Scan for the cell matching the given text and deliver its (x, y) coordinate at center. 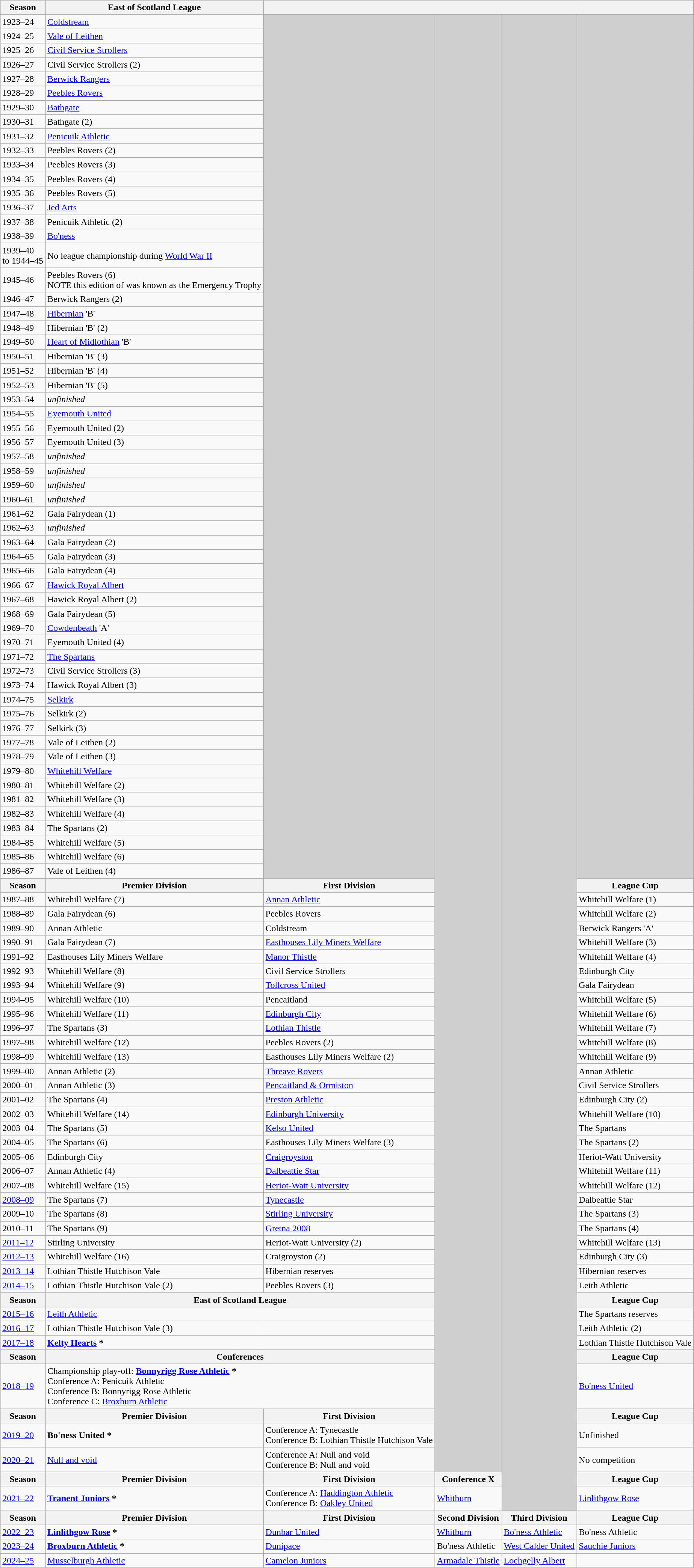
1931–32 (23, 136)
1990–91 (23, 942)
Conferences (240, 1357)
Whitehill Welfare (15) (154, 1185)
Armadale Thistle (468, 1560)
1977–78 (23, 742)
1968–69 (23, 614)
Hawick Royal Albert (2) (154, 599)
1971–72 (23, 657)
1981–82 (23, 799)
Gala Fairydean (2) (154, 542)
Heart of Midlothian 'B' (154, 342)
Easthouses Lily Miners Welfare (3) (349, 1143)
2002–03 (23, 1114)
Dunbar United (349, 1532)
1978–79 (23, 757)
1972–73 (23, 671)
Vale of Leithen (154, 36)
Gala Fairydean (635, 985)
1970–71 (23, 642)
Peebles Rovers (6)NOTE this edition of was known as the Emergency Trophy (154, 280)
Lothian Thistle (349, 1028)
Penicuik Athletic (154, 136)
2003–04 (23, 1128)
Edinburgh City (3) (635, 1257)
2016–17 (23, 1328)
2010–11 (23, 1228)
1960–61 (23, 499)
1927–28 (23, 79)
1969–70 (23, 628)
1974–75 (23, 700)
1923–24 (23, 22)
Hibernian 'B' (2) (154, 328)
Whitehill Welfare (16) (154, 1257)
1953–54 (23, 399)
Linlithgow Rose (635, 1498)
Vale of Leithen (2) (154, 742)
1954–55 (23, 413)
The Spartans (8) (154, 1214)
1928–29 (23, 93)
2014–15 (23, 1285)
Bathgate (154, 107)
Gala Fairydean (5) (154, 614)
Hawick Royal Albert (154, 585)
1992–93 (23, 971)
Hibernian 'B' (5) (154, 385)
No league championship during World War II (154, 255)
Third Division (539, 1518)
1951–52 (23, 371)
1973–74 (23, 685)
2019–20 (23, 1435)
1957–58 (23, 457)
Gala Fairydean (6) (154, 914)
Eyemouth United (154, 413)
Edinburgh University (349, 1114)
Camelon Juniors (349, 1560)
1980–81 (23, 785)
Annan Athletic (3) (154, 1085)
Conference A: Null and voidConference B: Null and void (349, 1460)
2015–16 (23, 1314)
Annan Athletic (4) (154, 1171)
Bo'ness United (635, 1386)
1982–83 (23, 814)
1938–39 (23, 236)
Annan Athletic (2) (154, 1071)
The Spartans (7) (154, 1200)
2004–05 (23, 1143)
1955–56 (23, 428)
Tynecastle (349, 1200)
Jed Arts (154, 208)
Gala Fairydean (7) (154, 942)
Kelty Hearts * (240, 1342)
1936–37 (23, 208)
1993–94 (23, 985)
1964–65 (23, 556)
1933–34 (23, 164)
2007–08 (23, 1185)
Unfinished (635, 1435)
1975–76 (23, 714)
Manor Thistle (349, 957)
1935–36 (23, 193)
West Calder United (539, 1546)
Craigroyston (2) (349, 1257)
Peebles Rovers (5) (154, 193)
Lothian Thistle Hutchison Vale (3) (240, 1328)
Berwick Rangers (2) (154, 299)
Berwick Rangers (154, 79)
Craigroyston (349, 1157)
Conference A: TynecastleConference B: Lothian Thistle Hutchison Vale (349, 1435)
1939–40to 1944–45 (23, 255)
Gala Fairydean (3) (154, 556)
1963–64 (23, 542)
1958–59 (23, 471)
Hibernian 'B' (4) (154, 371)
Heriot-Watt University (2) (349, 1242)
Penicuik Athletic (2) (154, 222)
1945–46 (23, 280)
Whitehill Welfare (1) (635, 900)
1932–33 (23, 150)
1985–86 (23, 856)
Gala Fairydean (1) (154, 514)
Lothian Thistle Hutchison Vale (2) (154, 1285)
1999–00 (23, 1071)
1984–85 (23, 842)
1952–53 (23, 385)
1929–30 (23, 107)
Lochgelly Albert (539, 1560)
Conference X (468, 1479)
1987–88 (23, 900)
1995–96 (23, 1014)
2008–09 (23, 1200)
2024–25 (23, 1560)
1949–50 (23, 342)
Threave Rovers (349, 1071)
Hibernian 'B' (154, 314)
Leith Athletic (2) (635, 1328)
2023–24 (23, 1546)
Whitehill Welfare (154, 771)
1937–38 (23, 222)
Conference A: Haddington AthleticConference B: Oakley United (349, 1498)
1948–49 (23, 328)
2011–12 (23, 1242)
Edinburgh City (2) (635, 1099)
1998–99 (23, 1057)
1926–27 (23, 65)
2009–10 (23, 1214)
1959–60 (23, 485)
2022–23 (23, 1532)
1962–63 (23, 528)
1924–25 (23, 36)
Pencaitland (349, 1000)
1988–89 (23, 914)
1925–26 (23, 50)
Eyemouth United (2) (154, 428)
2013–14 (23, 1271)
Eyemouth United (3) (154, 442)
Null and void (154, 1460)
1961–62 (23, 514)
The Spartans (5) (154, 1128)
Dunipace (349, 1546)
Civil Service Strollers (3) (154, 671)
Hibernian 'B' (3) (154, 356)
1976–77 (23, 728)
2021–22 (23, 1498)
Bo'ness United * (154, 1435)
1965–66 (23, 571)
1997–98 (23, 1042)
1956–57 (23, 442)
1946–47 (23, 299)
Gala Fairydean (4) (154, 571)
Championship play-off: Bonnyrigg Rose Athletic *Conference A: Penicuik Athletic Conference B: Bonnyrigg Rose Athletic Conference C: Broxburn Athletic (240, 1386)
2006–07 (23, 1171)
Musselburgh Athletic (154, 1560)
1979–80 (23, 771)
Pencaitland & Ormiston (349, 1085)
Civil Service Strollers (2) (154, 65)
1950–51 (23, 356)
1967–68 (23, 599)
Berwick Rangers 'A' (635, 928)
1983–84 (23, 828)
2005–06 (23, 1157)
Selkirk (154, 700)
1989–90 (23, 928)
1966–67 (23, 585)
Second Division (468, 1518)
2020–21 (23, 1460)
2001–02 (23, 1099)
Peebles Rovers (4) (154, 179)
No competition (635, 1460)
Bathgate (2) (154, 122)
1996–97 (23, 1028)
Vale of Leithen (4) (154, 871)
The Spartans (6) (154, 1143)
Preston Athletic (349, 1099)
2000–01 (23, 1085)
Selkirk (2) (154, 714)
Broxburn Athletic * (154, 1546)
Bo'ness (154, 236)
Cowdenbeath 'A' (154, 628)
Sauchie Juniors (635, 1546)
The Spartans reserves (635, 1314)
Selkirk (3) (154, 728)
1930–31 (23, 122)
Tollcross United (349, 985)
Kelso United (349, 1128)
1986–87 (23, 871)
1934–35 (23, 179)
Gretna 2008 (349, 1228)
Linlithgow Rose * (154, 1532)
1947–48 (23, 314)
1991–92 (23, 957)
Eyemouth United (4) (154, 642)
2017–18 (23, 1342)
Hawick Royal Albert (3) (154, 685)
2018–19 (23, 1386)
The Spartans (9) (154, 1228)
Easthouses Lily Miners Welfare (2) (349, 1057)
Tranent Juniors * (154, 1498)
Whitehill Welfare (14) (154, 1114)
1994–95 (23, 1000)
Vale of Leithen (3) (154, 757)
2012–13 (23, 1257)
